Identify which cell holds the provided text, then report its [x, y] central coordinate. 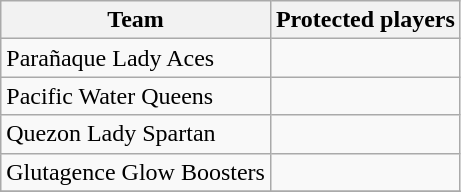
Team [136, 20]
Glutagence Glow Boosters [136, 172]
Protected players [365, 20]
Quezon Lady Spartan [136, 134]
Parañaque Lady Aces [136, 58]
Pacific Water Queens [136, 96]
